Return the [X, Y] coordinate for the center point of the cell that contains the specified text.  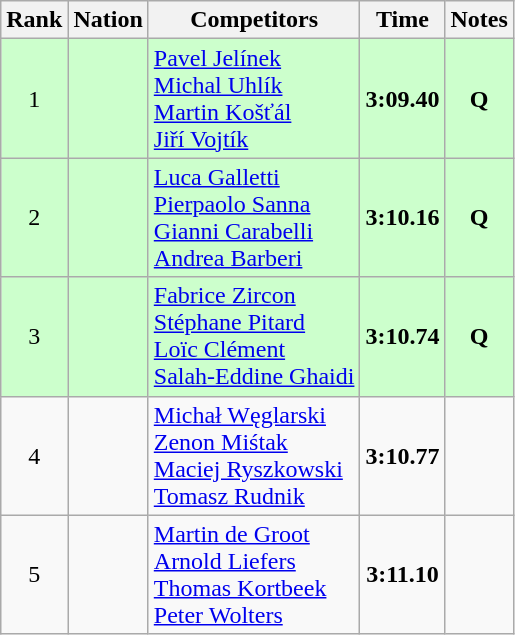
3:11.10 [402, 574]
Fabrice ZirconStéphane PitardLoïc ClémentSalah-Eddine Ghaidi [254, 336]
Martin de GrootArnold LiefersThomas KortbeekPeter Wolters [254, 574]
Notes [479, 20]
4 [34, 456]
Luca GallettiPierpaolo SannaGianni CarabelliAndrea Barberi [254, 218]
3:10.16 [402, 218]
Time [402, 20]
Michał WęglarskiZenon MiśtakMaciej RyszkowskiTomasz Rudnik [254, 456]
3 [34, 336]
5 [34, 574]
Rank [34, 20]
Nation [108, 20]
1 [34, 98]
Pavel JelínekMichal UhlíkMartin KošťálJiří Vojtík [254, 98]
2 [34, 218]
Competitors [254, 20]
3:10.77 [402, 456]
3:09.40 [402, 98]
3:10.74 [402, 336]
